Extract the [X, Y] coordinate from the center of the cell holding the provided text.  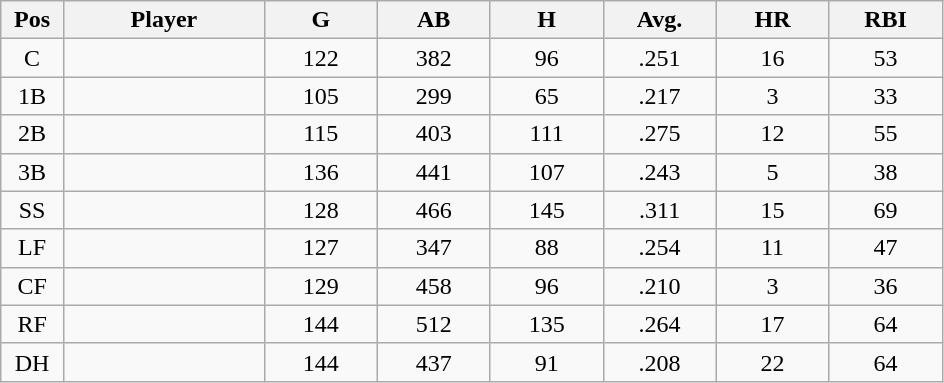
.251 [660, 58]
347 [434, 248]
22 [772, 362]
.264 [660, 324]
2B [32, 134]
47 [886, 248]
53 [886, 58]
3B [32, 172]
.311 [660, 210]
36 [886, 286]
127 [320, 248]
437 [434, 362]
5 [772, 172]
512 [434, 324]
Player [164, 20]
.243 [660, 172]
.208 [660, 362]
RBI [886, 20]
69 [886, 210]
.275 [660, 134]
15 [772, 210]
136 [320, 172]
DH [32, 362]
HR [772, 20]
55 [886, 134]
105 [320, 96]
.210 [660, 286]
.254 [660, 248]
33 [886, 96]
AB [434, 20]
382 [434, 58]
65 [546, 96]
135 [546, 324]
16 [772, 58]
CF [32, 286]
403 [434, 134]
299 [434, 96]
115 [320, 134]
145 [546, 210]
C [32, 58]
128 [320, 210]
458 [434, 286]
1B [32, 96]
.217 [660, 96]
G [320, 20]
129 [320, 286]
RF [32, 324]
88 [546, 248]
Pos [32, 20]
17 [772, 324]
91 [546, 362]
LF [32, 248]
38 [886, 172]
12 [772, 134]
SS [32, 210]
122 [320, 58]
11 [772, 248]
441 [434, 172]
111 [546, 134]
H [546, 20]
466 [434, 210]
107 [546, 172]
Avg. [660, 20]
